Find where the given text appears and provide that cell's center as (X, Y) coordinate. 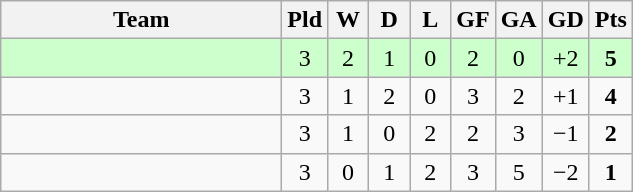
−2 (566, 172)
Pts (610, 20)
GD (566, 20)
D (390, 20)
+2 (566, 58)
W (348, 20)
L (430, 20)
Pld (305, 20)
−1 (566, 134)
GF (473, 20)
+1 (566, 96)
Team (142, 20)
4 (610, 96)
GA (518, 20)
